From the cell containing the given text, extract its center point as (x, y) coordinate. 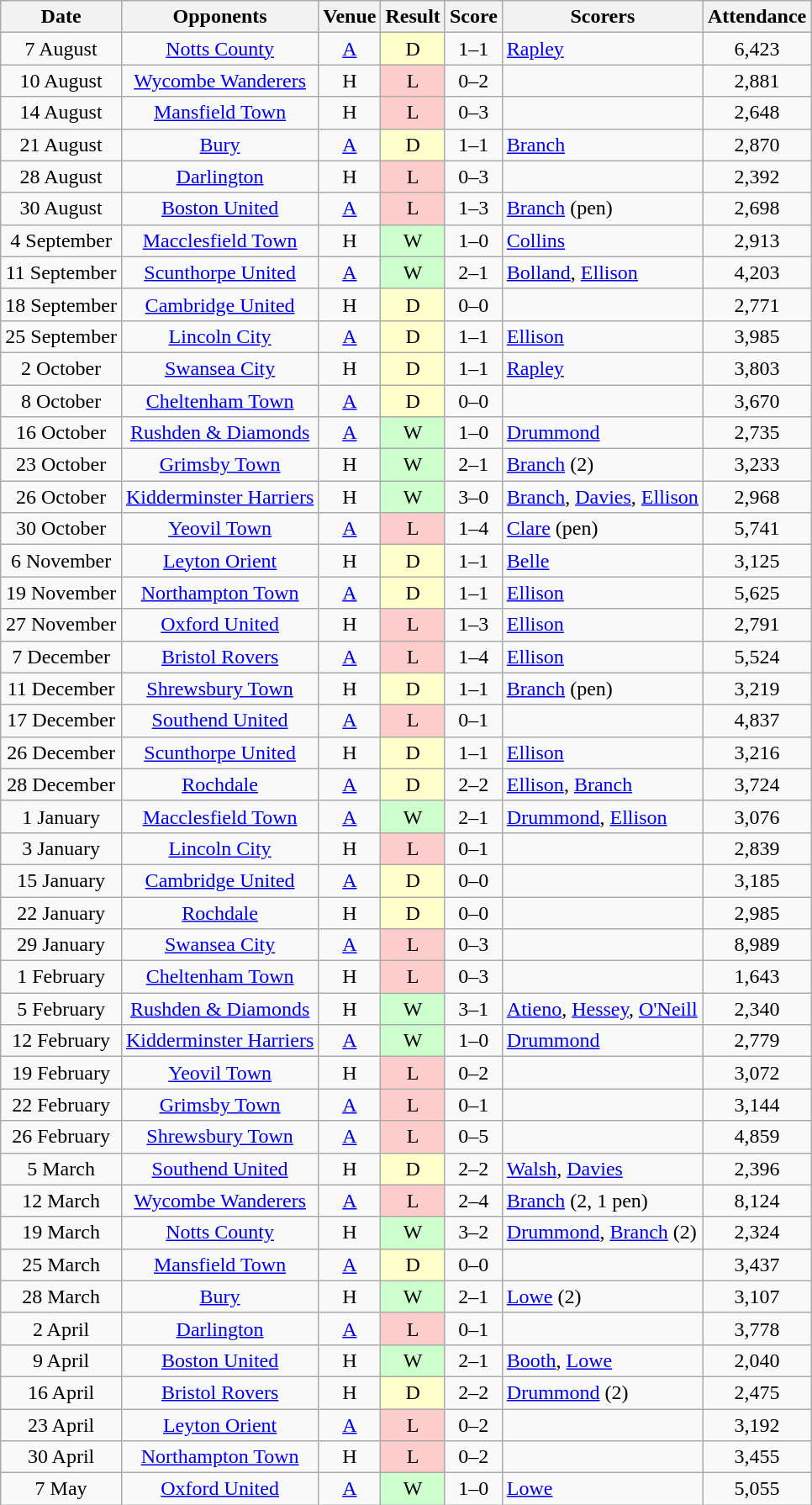
5,625 (757, 593)
3,437 (757, 1265)
2,324 (757, 1233)
3,670 (757, 401)
4 September (61, 240)
2,735 (757, 433)
30 August (61, 209)
23 April (61, 1425)
2,040 (757, 1360)
0–5 (473, 1137)
22 February (61, 1105)
26 December (61, 752)
11 September (61, 272)
5,741 (757, 529)
15 January (61, 880)
3,144 (757, 1105)
12 February (61, 1041)
2 October (61, 368)
2,968 (757, 497)
19 November (61, 593)
3–2 (473, 1233)
3,803 (757, 368)
Venue (350, 17)
4,859 (757, 1137)
Score (473, 17)
30 October (61, 529)
3,455 (757, 1457)
Ellison, Branch (602, 784)
5,055 (757, 1489)
8,124 (757, 1201)
Collins (602, 240)
Walsh, Davies (602, 1169)
3 January (61, 848)
3,724 (757, 784)
3,107 (757, 1296)
2,913 (757, 240)
2,985 (757, 912)
2 April (61, 1328)
28 December (61, 784)
3,072 (757, 1073)
7 December (61, 657)
Drummond (2) (602, 1392)
16 April (61, 1392)
19 March (61, 1233)
23 October (61, 465)
2,392 (757, 177)
3–0 (473, 497)
2,475 (757, 1392)
1,643 (757, 977)
18 September (61, 304)
1 January (61, 816)
8,989 (757, 945)
2,396 (757, 1169)
1 February (61, 977)
19 February (61, 1073)
3,216 (757, 752)
6,423 (757, 49)
Branch (602, 145)
5,524 (757, 657)
5 March (61, 1169)
7 May (61, 1489)
25 September (61, 336)
2,839 (757, 848)
11 December (61, 689)
26 October (61, 497)
2,648 (757, 113)
28 August (61, 177)
25 March (61, 1265)
3,185 (757, 880)
Drummond, Ellison (602, 816)
2,698 (757, 209)
3,076 (757, 816)
3,778 (757, 1328)
2,779 (757, 1041)
4,837 (757, 721)
3,219 (757, 689)
Scorers (602, 17)
Clare (pen) (602, 529)
17 December (61, 721)
22 January (61, 912)
12 March (61, 1201)
Attendance (757, 17)
Branch (2, 1 pen) (602, 1201)
2,771 (757, 304)
Drummond, Branch (2) (602, 1233)
Lowe (602, 1489)
2,791 (757, 625)
Opponents (219, 17)
Result (413, 17)
5 February (61, 1009)
9 April (61, 1360)
10 August (61, 81)
Date (61, 17)
16 October (61, 433)
3–1 (473, 1009)
21 August (61, 145)
28 March (61, 1296)
Belle (602, 561)
2,340 (757, 1009)
4,203 (757, 272)
Booth, Lowe (602, 1360)
Branch (2) (602, 465)
29 January (61, 945)
2–4 (473, 1201)
3,125 (757, 561)
Lowe (2) (602, 1296)
2,881 (757, 81)
Atieno, Hessey, O'Neill (602, 1009)
30 April (61, 1457)
14 August (61, 113)
6 November (61, 561)
Branch, Davies, Ellison (602, 497)
Bolland, Ellison (602, 272)
3,985 (757, 336)
3,233 (757, 465)
27 November (61, 625)
7 August (61, 49)
2,870 (757, 145)
26 February (61, 1137)
3,192 (757, 1425)
8 October (61, 401)
